Detect which cell encompasses the target text, then output its (X, Y) center coordinate. 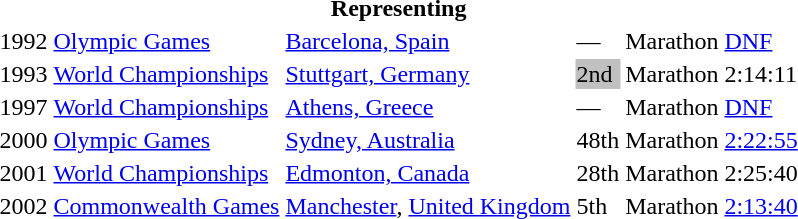
Athens, Greece (428, 107)
Edmonton, Canada (428, 173)
Barcelona, Spain (428, 41)
Sydney, Australia (428, 140)
48th (598, 140)
2nd (598, 74)
Stuttgart, Germany (428, 74)
28th (598, 173)
